Capture the cell that displays the provided text and extract its [x, y] central coordinate. 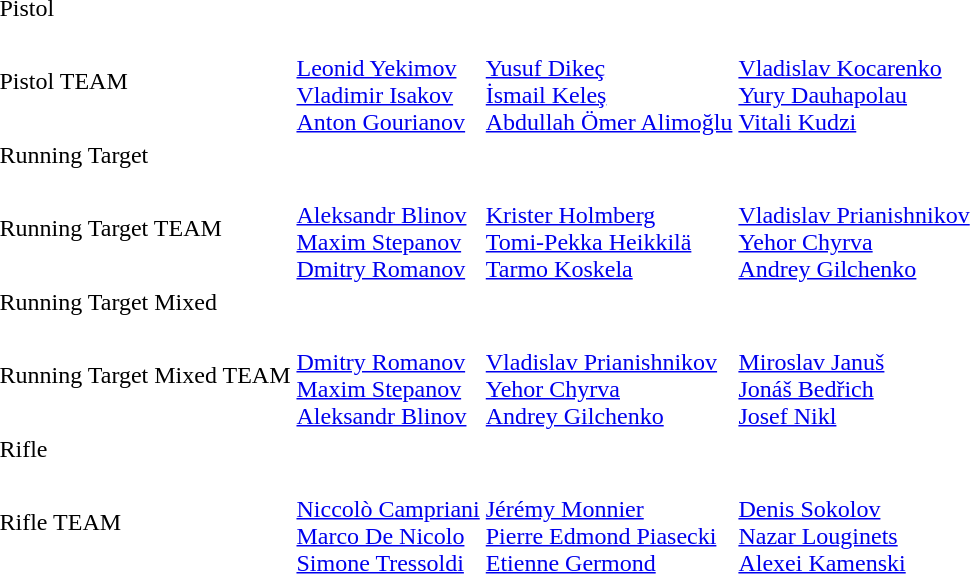
Krister HolmbergTomi-Pekka HeikkiläTarmo Koskela [609, 228]
Yusuf Dikeçİsmail KeleşAbdullah Ömer Alimoğlu [609, 82]
Aleksandr BlinovMaxim StepanovDmitry Romanov [388, 228]
Dmitry RomanovMaxim StepanovAleksandr Blinov [388, 376]
Leonid YekimovVladimir IsakovAnton Gourianov [388, 82]
Vladislav PrianishnikovYehor ChyrvaAndrey Gilchenko [609, 376]
